Return the [x, y] coordinate for the center point of the cell that contains the specified text.  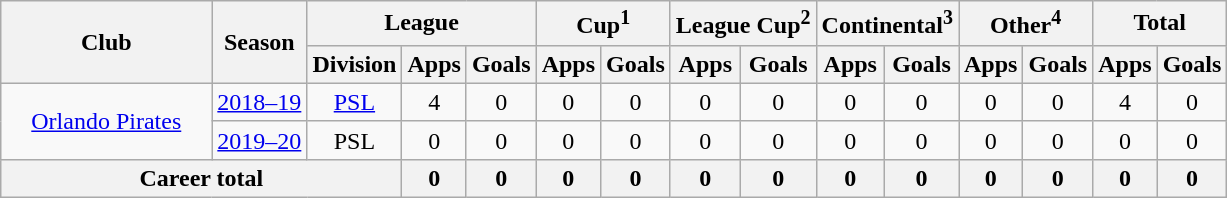
Division [354, 64]
League [422, 24]
Club [106, 42]
Total [1160, 24]
Season [260, 42]
Other4 [1025, 24]
Career total [202, 178]
Cup1 [603, 24]
2019–20 [260, 140]
League Cup2 [743, 24]
Continental3 [887, 24]
2018–19 [260, 102]
Orlando Pirates [106, 121]
